Pinpoint the cell where the given text exists, returning its [x, y] midpoint coordinate. 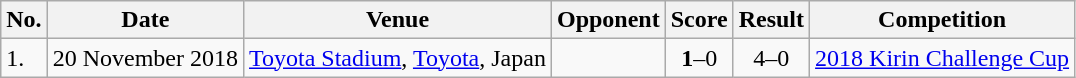
2018 Kirin Challenge Cup [942, 58]
No. [24, 20]
Toyota Stadium, Toyota, Japan [398, 58]
1–0 [699, 58]
Opponent [608, 20]
Result [771, 20]
Venue [398, 20]
4–0 [771, 58]
Score [699, 20]
1. [24, 58]
20 November 2018 [145, 58]
Competition [942, 20]
Date [145, 20]
